Capture the cell that displays the provided text and extract its (X, Y) central coordinate. 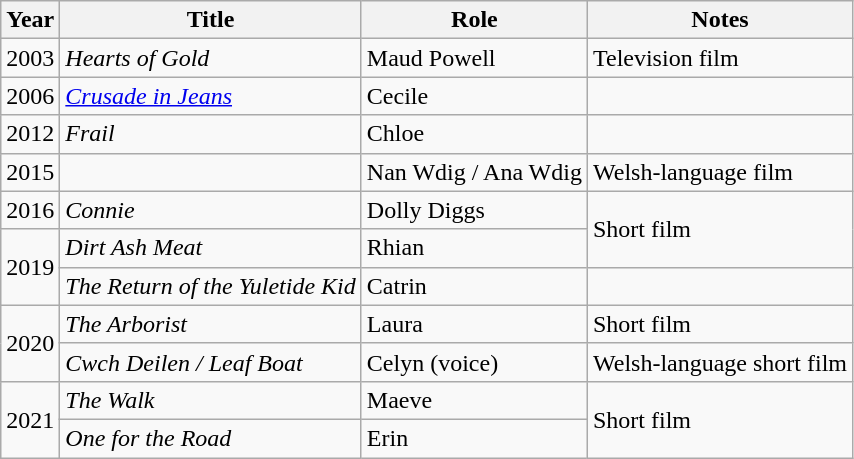
Rhian (474, 248)
Welsh-language film (720, 172)
Erin (474, 438)
Title (211, 20)
Dirt Ash Meat (211, 248)
2019 (30, 267)
Cecile (474, 96)
Nan Wdig / Ana Wdig (474, 172)
Maud Powell (474, 58)
2016 (30, 210)
2015 (30, 172)
2006 (30, 96)
2020 (30, 343)
Role (474, 20)
Welsh-language short film (720, 362)
Chloe (474, 134)
Maeve (474, 400)
2012 (30, 134)
Crusade in Jeans (211, 96)
Television film (720, 58)
Laura (474, 324)
One for the Road (211, 438)
2021 (30, 419)
Connie (211, 210)
Hearts of Gold (211, 58)
The Return of the Yuletide Kid (211, 286)
The Walk (211, 400)
Catrin (474, 286)
Notes (720, 20)
The Arborist (211, 324)
Dolly Diggs (474, 210)
Celyn (voice) (474, 362)
Year (30, 20)
Cwch Deilen / Leaf Boat (211, 362)
Frail (211, 134)
2003 (30, 58)
